Scan for the cell matching the given text and deliver its (x, y) coordinate at center. 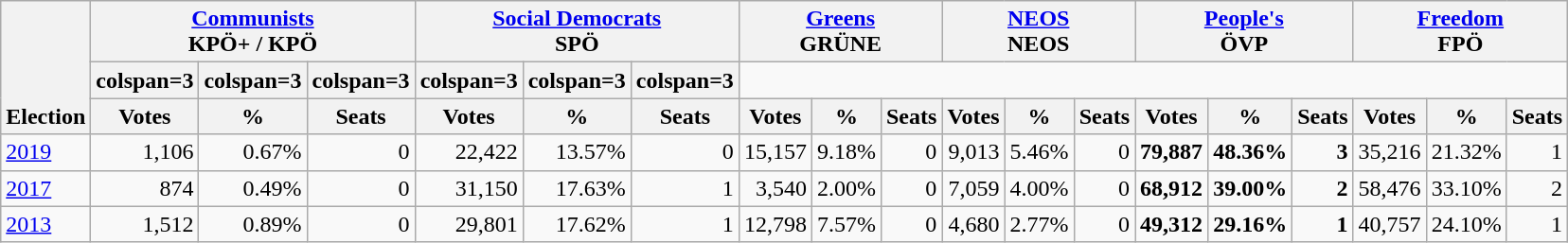
58,476 (1390, 188)
1,512 (145, 224)
0.67% (253, 152)
31,150 (469, 188)
874 (145, 188)
15,157 (775, 152)
People'sÖVP (1244, 32)
GreensGRÜNE (841, 32)
FreedomFPÖ (1460, 32)
39.00% (1250, 188)
48.36% (1250, 152)
Social DemocratsSPÖ (577, 32)
2019 (45, 152)
1,106 (145, 152)
79,887 (1172, 152)
24.10% (1466, 224)
7,059 (973, 188)
2013 (45, 224)
21.32% (1466, 152)
CommunistsKPÖ+ / KPÖ (253, 32)
29.16% (1250, 224)
12,798 (775, 224)
3 (1323, 152)
9,013 (973, 152)
7.57% (846, 224)
2.77% (1040, 224)
17.63% (577, 188)
33.10% (1466, 188)
22,422 (469, 152)
13.57% (577, 152)
4.00% (1040, 188)
NEOSNEOS (1039, 32)
35,216 (1390, 152)
0.49% (253, 188)
40,757 (1390, 224)
3,540 (775, 188)
29,801 (469, 224)
Election (45, 68)
0.89% (253, 224)
2.00% (846, 188)
4,680 (973, 224)
2017 (45, 188)
9.18% (846, 152)
5.46% (1040, 152)
49,312 (1172, 224)
17.62% (577, 224)
68,912 (1172, 188)
